Find where the given text appears and provide that cell's center as [x, y] coordinate. 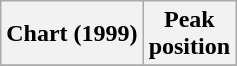
Chart (1999) [72, 34]
Peakposition [189, 34]
